Find where the given text appears and provide that cell's center as (X, Y) coordinate. 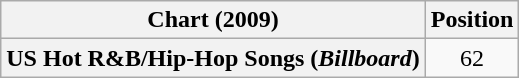
62 (472, 58)
US Hot R&B/Hip-Hop Songs (Billboard) (213, 58)
Chart (2009) (213, 20)
Position (472, 20)
